Identify which cell holds the provided text, then report its (X, Y) central coordinate. 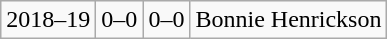
Bonnie Henrickson (288, 20)
2018–19 (48, 20)
